Provide the [X, Y] coordinate of the cell's center where the given text is located.  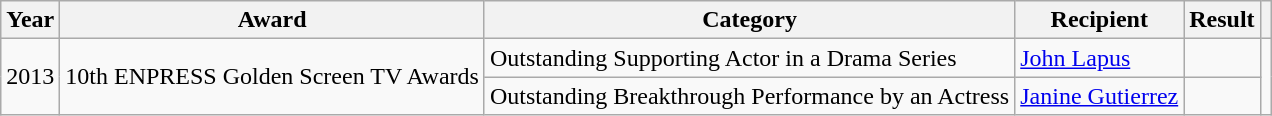
Award [272, 20]
Category [749, 20]
Outstanding Supporting Actor in a Drama Series [749, 58]
2013 [30, 77]
Year [30, 20]
Outstanding Breakthrough Performance by an Actress [749, 96]
Janine Gutierrez [1100, 96]
Result [1222, 20]
John Lapus [1100, 58]
Recipient [1100, 20]
10th ENPRESS Golden Screen TV Awards [272, 77]
